For the text-containing cell, return its midpoint in [x, y] coordinate format. 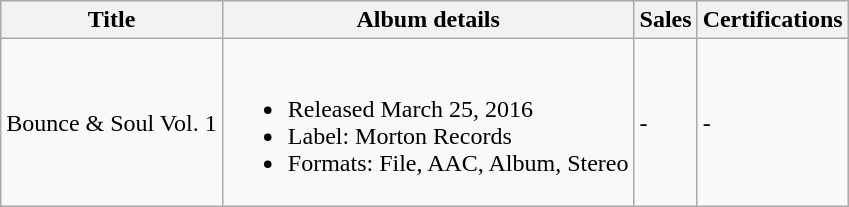
Certifications [772, 20]
Sales [666, 20]
Title [112, 20]
Released March 25, 2016Label: Morton RecordsFormats: File, AAC, Album, Stereo [428, 122]
Bounce & Soul Vol. 1 [112, 122]
Album details [428, 20]
